Scan for the cell matching the given text and deliver its (X, Y) coordinate at center. 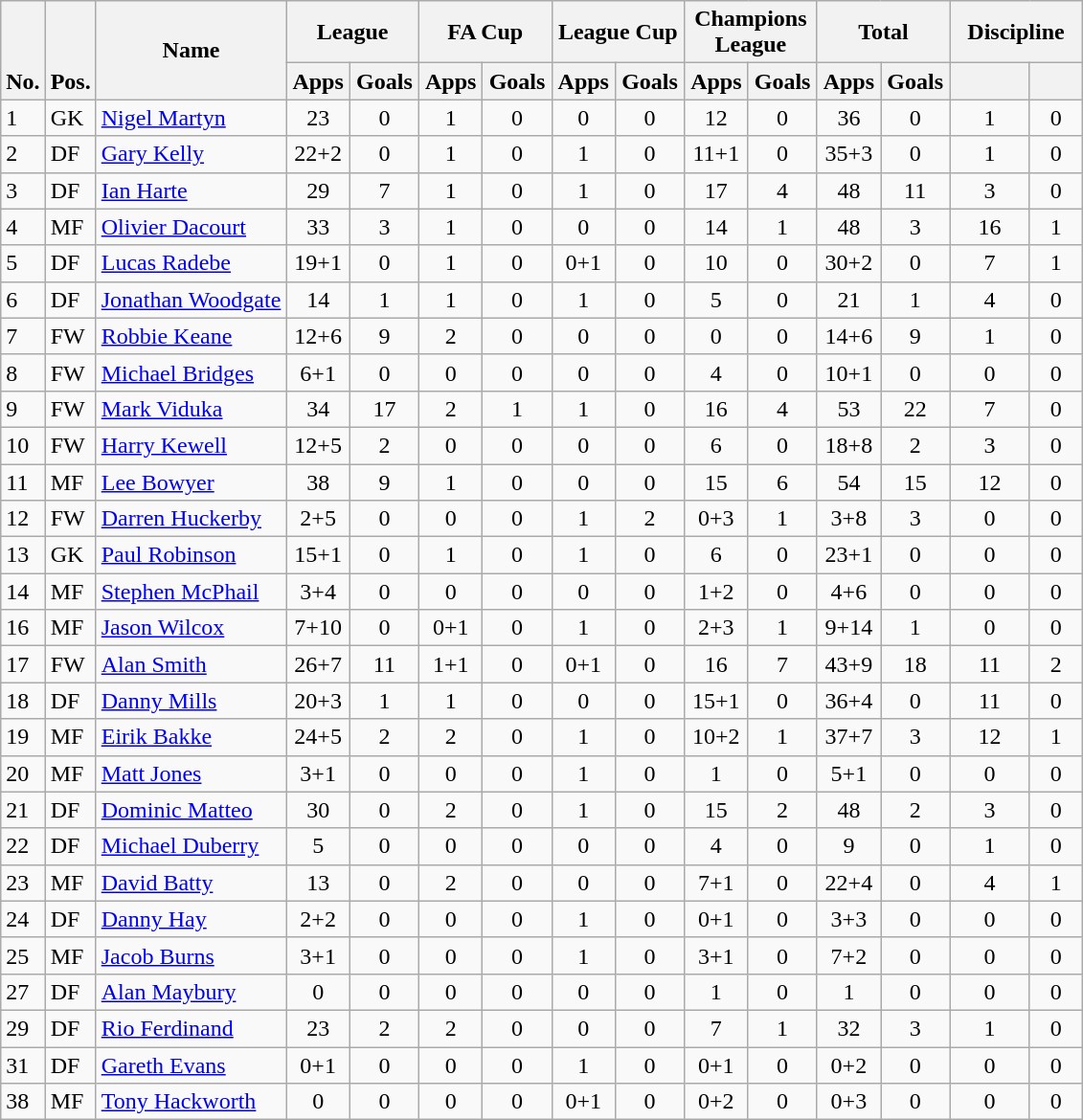
Total (883, 33)
1+2 (716, 592)
24+5 (318, 737)
19+1 (318, 263)
Mark Viduka (192, 409)
Olivier Dacourt (192, 227)
1+1 (450, 664)
32 (848, 1028)
Lee Bowyer (192, 482)
Paul Robinson (192, 555)
Harry Kewell (192, 445)
Rio Ferdinand (192, 1028)
10+1 (848, 372)
Nigel Martyn (192, 118)
2+3 (716, 628)
3+3 (848, 919)
Robbie Keane (192, 336)
11+1 (716, 154)
League Cup (619, 33)
Name (192, 50)
31 (23, 1065)
Discipline (1017, 33)
3+8 (848, 519)
Jason Wilcox (192, 628)
20+3 (318, 701)
6+1 (318, 372)
10+2 (716, 737)
League (352, 33)
7+1 (716, 883)
Dominic Matteo (192, 810)
Jonathan Woodgate (192, 300)
8 (23, 372)
Alan Maybury (192, 992)
9+14 (848, 628)
Gareth Evans (192, 1065)
19 (23, 737)
7+10 (318, 628)
4+6 (848, 592)
Darren Huckerby (192, 519)
27 (23, 992)
24 (23, 919)
20 (23, 773)
54 (848, 482)
Michael Bridges (192, 372)
Alan Smith (192, 664)
53 (848, 409)
22+4 (848, 883)
33 (318, 227)
3+4 (318, 592)
Ian Harte (192, 190)
43+9 (848, 664)
7+2 (848, 955)
36+4 (848, 701)
FA Cup (485, 33)
12+6 (318, 336)
36 (848, 118)
Lucas Radebe (192, 263)
Danny Hay (192, 919)
18+8 (848, 445)
Pos. (71, 50)
Michael Duberry (192, 846)
34 (318, 409)
22+2 (318, 154)
2+5 (318, 519)
35+3 (848, 154)
30 (318, 810)
Jacob Burns (192, 955)
David Batty (192, 883)
Stephen McPhail (192, 592)
Tony Hackworth (192, 1102)
26+7 (318, 664)
Danny Mills (192, 701)
Champions League (751, 33)
5+1 (848, 773)
37+7 (848, 737)
14+6 (848, 336)
23+1 (848, 555)
No. (23, 50)
Matt Jones (192, 773)
12+5 (318, 445)
2+2 (318, 919)
25 (23, 955)
30+2 (848, 263)
Gary Kelly (192, 154)
Eirik Bakke (192, 737)
